Return the [X, Y] coordinate for the center point of the cell that contains the specified text.  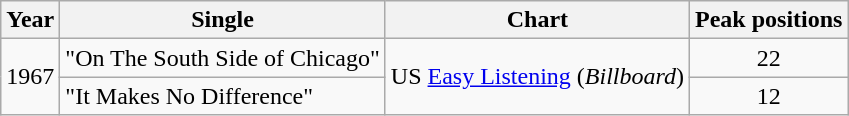
22 [769, 58]
Chart [537, 20]
12 [769, 96]
Year [30, 20]
"On The South Side of Chicago" [223, 58]
"It Makes No Difference" [223, 96]
Peak positions [769, 20]
US Easy Listening (Billboard) [537, 77]
Single [223, 20]
1967 [30, 77]
